Pinpoint the cell where the given text exists, returning its [x, y] midpoint coordinate. 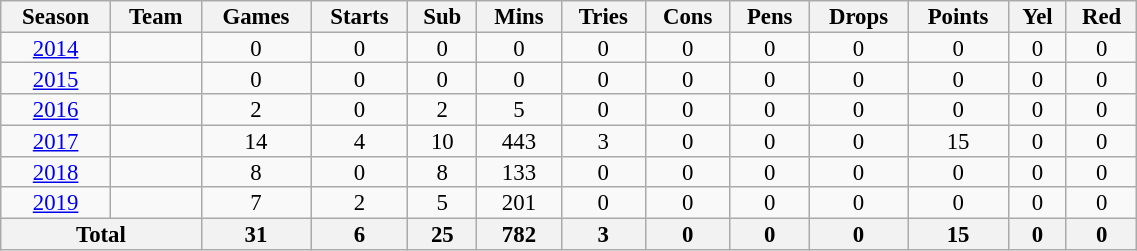
2016 [56, 110]
Team [156, 16]
Sub [442, 16]
Drops [858, 16]
133 [520, 172]
Red [1101, 16]
Total [101, 234]
31 [256, 234]
4 [360, 140]
782 [520, 234]
10 [442, 140]
2018 [56, 172]
2015 [56, 78]
6 [360, 234]
Mins [520, 16]
25 [442, 234]
2019 [56, 204]
2014 [56, 48]
Pens [770, 16]
7 [256, 204]
Points [958, 16]
Starts [360, 16]
Games [256, 16]
Season [56, 16]
Tries [603, 16]
2017 [56, 140]
Cons [688, 16]
443 [520, 140]
Yel [1037, 16]
14 [256, 140]
201 [520, 204]
